Capture the cell that displays the provided text and extract its (X, Y) central coordinate. 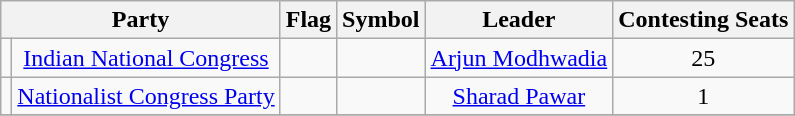
Sharad Pawar (519, 96)
Leader (519, 20)
Flag (308, 20)
25 (704, 58)
Nationalist Congress Party (146, 96)
1 (704, 96)
Party (140, 20)
Arjun Modhwadia (519, 58)
Symbol (381, 20)
Indian National Congress (146, 58)
Contesting Seats (704, 20)
